For the text-containing cell, return its midpoint in [x, y] coordinate format. 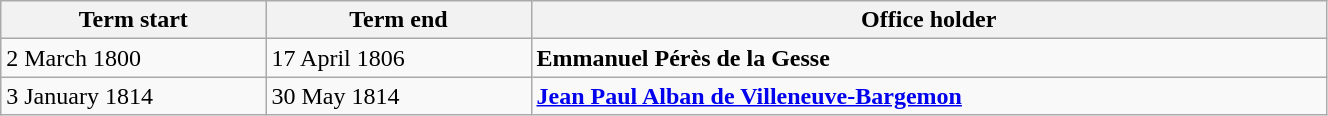
Office holder [928, 20]
Emmanuel Pérès de la Gesse [928, 58]
30 May 1814 [398, 96]
Term end [398, 20]
17 April 1806 [398, 58]
2 March 1800 [134, 58]
Jean Paul Alban de Villeneuve-Bargemon [928, 96]
3 January 1814 [134, 96]
Term start [134, 20]
